Scan for the cell matching the given text and deliver its (x, y) coordinate at center. 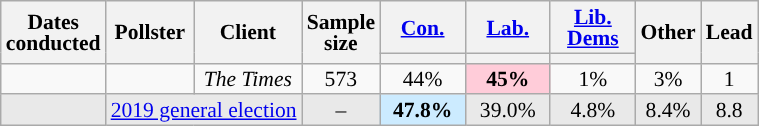
45% (508, 78)
Client (248, 32)
Pollster (150, 32)
Samplesize (341, 32)
44% (422, 78)
39.0% (508, 110)
3% (668, 78)
Lib. Dems (592, 27)
Other (668, 32)
Lab. (508, 27)
8.8 (730, 110)
573 (341, 78)
1% (592, 78)
The Times (248, 78)
47.8% (422, 110)
Con. (422, 27)
8.4% (668, 110)
Lead (730, 32)
2019 general election (204, 110)
1 (730, 78)
4.8% (592, 110)
– (341, 110)
Datesconducted (54, 32)
